Pinpoint the cell where the given text exists, returning its (x, y) midpoint coordinate. 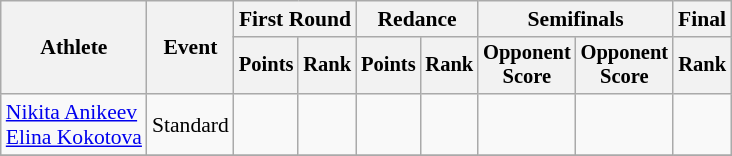
First Round (295, 19)
Standard (190, 124)
Redance (417, 19)
Nikita AnikeevElina Kokotova (74, 124)
Athlete (74, 48)
Semifinals (576, 19)
Final (702, 19)
Event (190, 48)
